Return [x, y] of the center of cell containing provided text 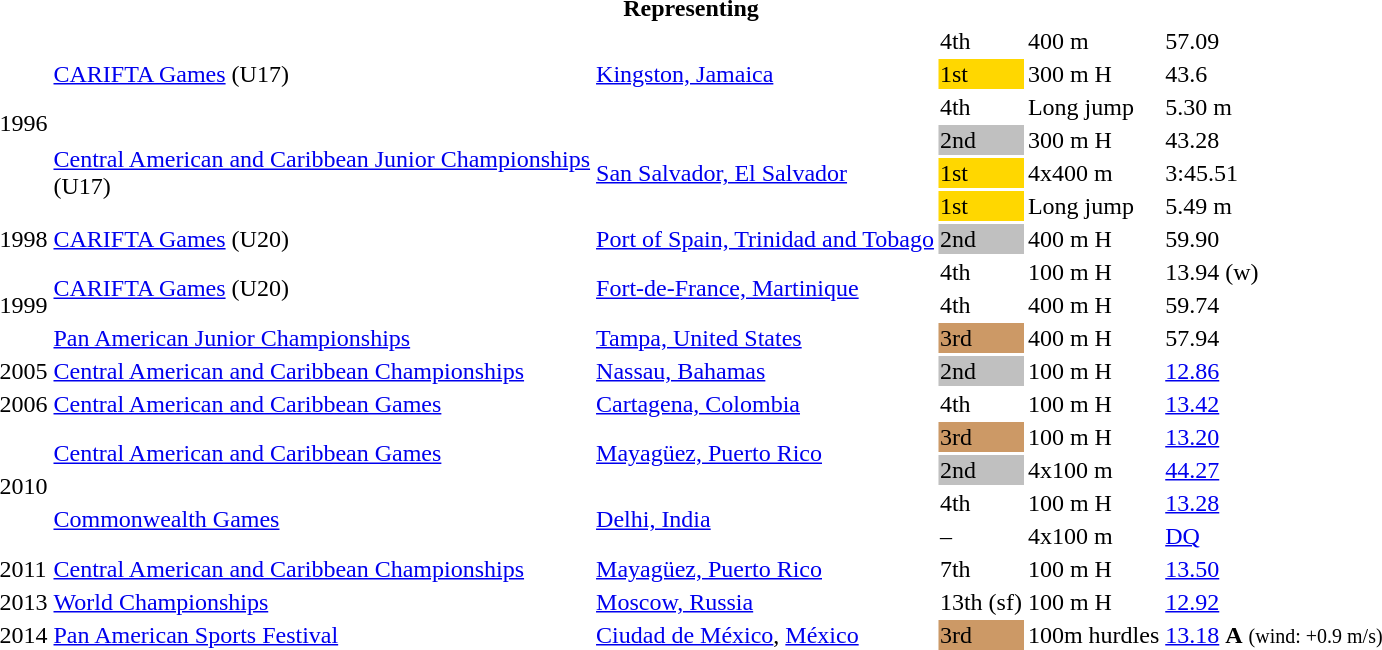
– [980, 536]
Fort-de-France, Martinique [766, 288]
Central American and Caribbean Junior Championships(U17) [322, 173]
Pan American Sports Festival [322, 635]
Moscow, Russia [766, 602]
CARIFTA Games (U17) [322, 74]
13th (sf) [980, 602]
400 m [1093, 41]
Pan American Junior Championships [322, 338]
Commonwealth Games [322, 520]
Cartagena, Colombia [766, 404]
Tampa, United States [766, 338]
Nassau, Bahamas [766, 371]
San Salvador, El Salvador [766, 173]
4x400 m [1093, 173]
100m hurdles [1093, 635]
Kingston, Jamaica [766, 74]
Port of Spain, Trinidad and Tobago [766, 239]
Ciudad de México, México [766, 635]
Delhi, India [766, 520]
7th [980, 569]
World Championships [322, 602]
